Return the (x, y) coordinate for the center point of the cell that contains the specified text.  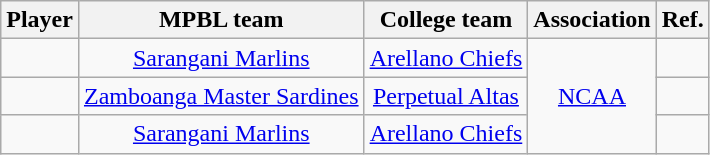
MPBL team (221, 20)
Perpetual Altas (446, 96)
NCAA (592, 96)
Ref. (682, 20)
Zamboanga Master Sardines (221, 96)
Player (40, 20)
College team (446, 20)
Association (592, 20)
